Extract the [x, y] coordinate from the center of the cell holding the provided text.  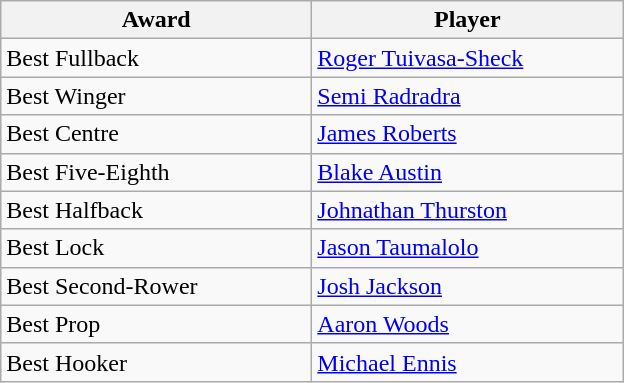
Best Fullback [156, 58]
Semi Radradra [468, 96]
James Roberts [468, 134]
Michael Ennis [468, 362]
Josh Jackson [468, 286]
Aaron Woods [468, 324]
Player [468, 20]
Best Lock [156, 248]
Best Centre [156, 134]
Best Winger [156, 96]
Blake Austin [468, 172]
Roger Tuivasa-Sheck [468, 58]
Best Five-Eighth [156, 172]
Best Halfback [156, 210]
Award [156, 20]
Best Hooker [156, 362]
Johnathan Thurston [468, 210]
Best Second-Rower [156, 286]
Best Prop [156, 324]
Jason Taumalolo [468, 248]
